Scan for the cell matching the given text and deliver its [X, Y] coordinate at center. 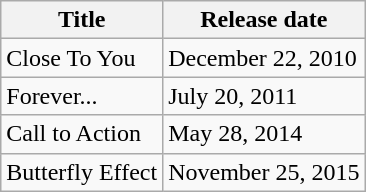
May 28, 2014 [264, 134]
Release date [264, 20]
December 22, 2010 [264, 58]
November 25, 2015 [264, 172]
July 20, 2011 [264, 96]
Forever... [82, 96]
Butterfly Effect [82, 172]
Close To You [82, 58]
Call to Action [82, 134]
Title [82, 20]
